For the text-containing cell, return its midpoint in (x, y) coordinate format. 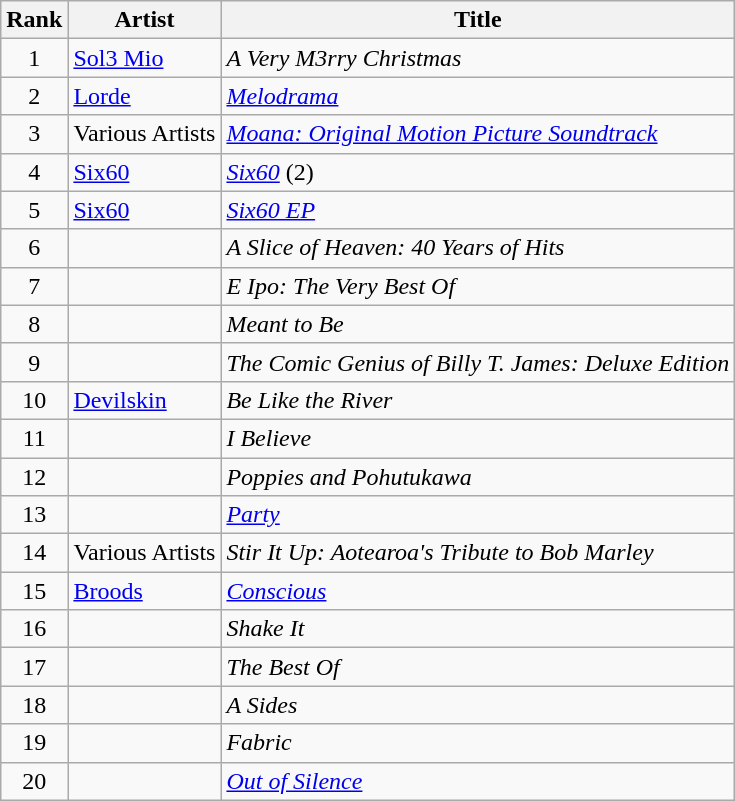
12 (34, 477)
A Very M3rry Christmas (478, 58)
Party (478, 515)
Meant to Be (478, 324)
Moana: Original Motion Picture Soundtrack (478, 134)
20 (34, 781)
15 (34, 591)
3 (34, 134)
17 (34, 667)
Fabric (478, 743)
Six60 (2) (478, 172)
5 (34, 210)
16 (34, 629)
10 (34, 400)
Lorde (144, 96)
11 (34, 438)
4 (34, 172)
Six60 EP (478, 210)
Rank (34, 20)
Stir It Up: Aotearoa's Tribute to Bob Marley (478, 553)
A Sides (478, 705)
Artist (144, 20)
E Ipo: The Very Best Of (478, 286)
2 (34, 96)
The Best Of (478, 667)
Be Like the River (478, 400)
Devilskin (144, 400)
Out of Silence (478, 781)
Poppies and Pohutukawa (478, 477)
Shake It (478, 629)
8 (34, 324)
19 (34, 743)
13 (34, 515)
14 (34, 553)
A Slice of Heaven: 40 Years of Hits (478, 248)
9 (34, 362)
6 (34, 248)
Conscious (478, 591)
Melodrama (478, 96)
The Comic Genius of Billy T. James: Deluxe Edition (478, 362)
7 (34, 286)
Broods (144, 591)
1 (34, 58)
Sol3 Mio (144, 58)
I Believe (478, 438)
Title (478, 20)
18 (34, 705)
